From the cell containing the given text, extract its center point as [X, Y] coordinate. 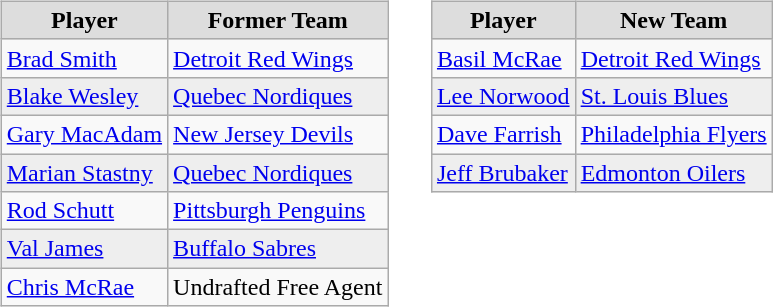
Val James [84, 249]
Pittsburgh Penguins [278, 211]
Rod Schutt [84, 211]
Buffalo Sabres [278, 249]
Undrafted Free Agent [278, 287]
Lee Norwood [503, 96]
Philadelphia Flyers [674, 134]
Chris McRae [84, 287]
Jeff Brubaker [503, 173]
Blake Wesley [84, 96]
Dave Farrish [503, 134]
Basil McRae [503, 58]
Gary MacAdam [84, 134]
Former Team [278, 20]
New Jersey Devils [278, 134]
Marian Stastny [84, 173]
Brad Smith [84, 58]
St. Louis Blues [674, 96]
Edmonton Oilers [674, 173]
New Team [674, 20]
